Locate the cell with the specified text and output its [x, y] center coordinate. 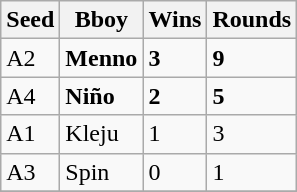
A2 [30, 58]
9 [252, 58]
5 [252, 96]
2 [175, 96]
Kleju [102, 134]
A1 [30, 134]
Seed [30, 20]
Spin [102, 172]
Niño [102, 96]
Bboy [102, 20]
Menno [102, 58]
0 [175, 172]
Wins [175, 20]
A3 [30, 172]
Rounds [252, 20]
A4 [30, 96]
